Extract the [x, y] coordinate from the center of the cell holding the provided text.  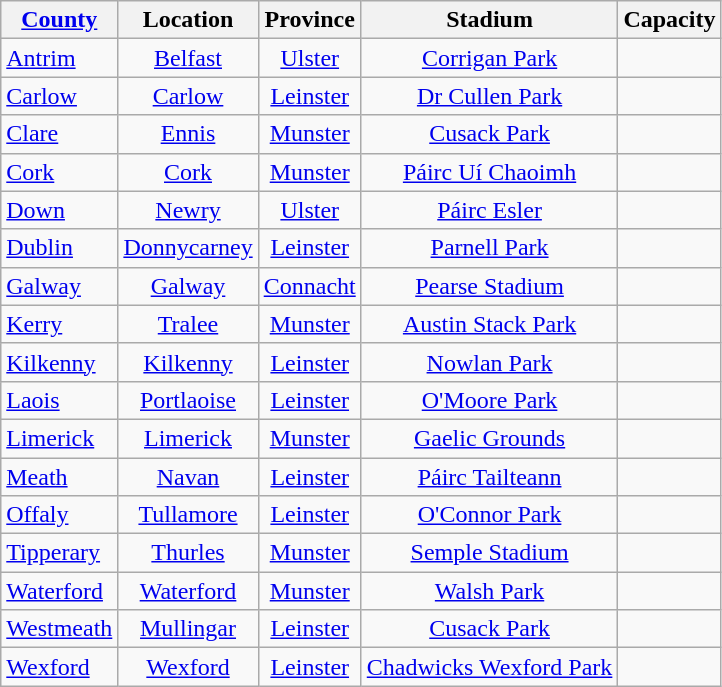
Tralee [188, 324]
Offaly [60, 515]
Thurles [188, 553]
Nowlan Park [490, 362]
Capacity [670, 20]
O'Moore Park [490, 400]
Westmeath [60, 629]
County [60, 20]
Portlaoise [188, 400]
Belfast [188, 58]
Province [310, 20]
Antrim [60, 58]
Donnycarney [188, 248]
Meath [60, 477]
Location [188, 20]
Corrigan Park [490, 58]
Dublin [60, 248]
Navan [188, 477]
Ennis [188, 134]
Páirc Tailteann [490, 477]
Connacht [310, 286]
Pearse Stadium [490, 286]
Walsh Park [490, 591]
Dr Cullen Park [490, 96]
Kerry [60, 324]
Austin Stack Park [490, 324]
Clare [60, 134]
Down [60, 210]
O'Connor Park [490, 515]
Tipperary [60, 553]
Stadium [490, 20]
Newry [188, 210]
Semple Stadium [490, 553]
Gaelic Grounds [490, 438]
Páirc Esler [490, 210]
Chadwicks Wexford Park [490, 667]
Mullingar [188, 629]
Tullamore [188, 515]
Páirc Uí Chaoimh [490, 172]
Parnell Park [490, 248]
Laois [60, 400]
